For the text-containing cell, return its midpoint in [X, Y] coordinate format. 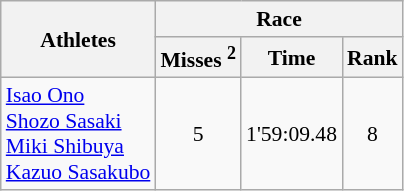
Athletes [78, 40]
Race [278, 19]
1'59:09.48 [292, 134]
Rank [372, 58]
Time [292, 58]
5 [198, 134]
Misses 2 [198, 58]
8 [372, 134]
Isao OnoShozo SasakiMiki ShibuyaKazuo Sasakubo [78, 134]
